Locate the cell with the specified text and output its (X, Y) center coordinate. 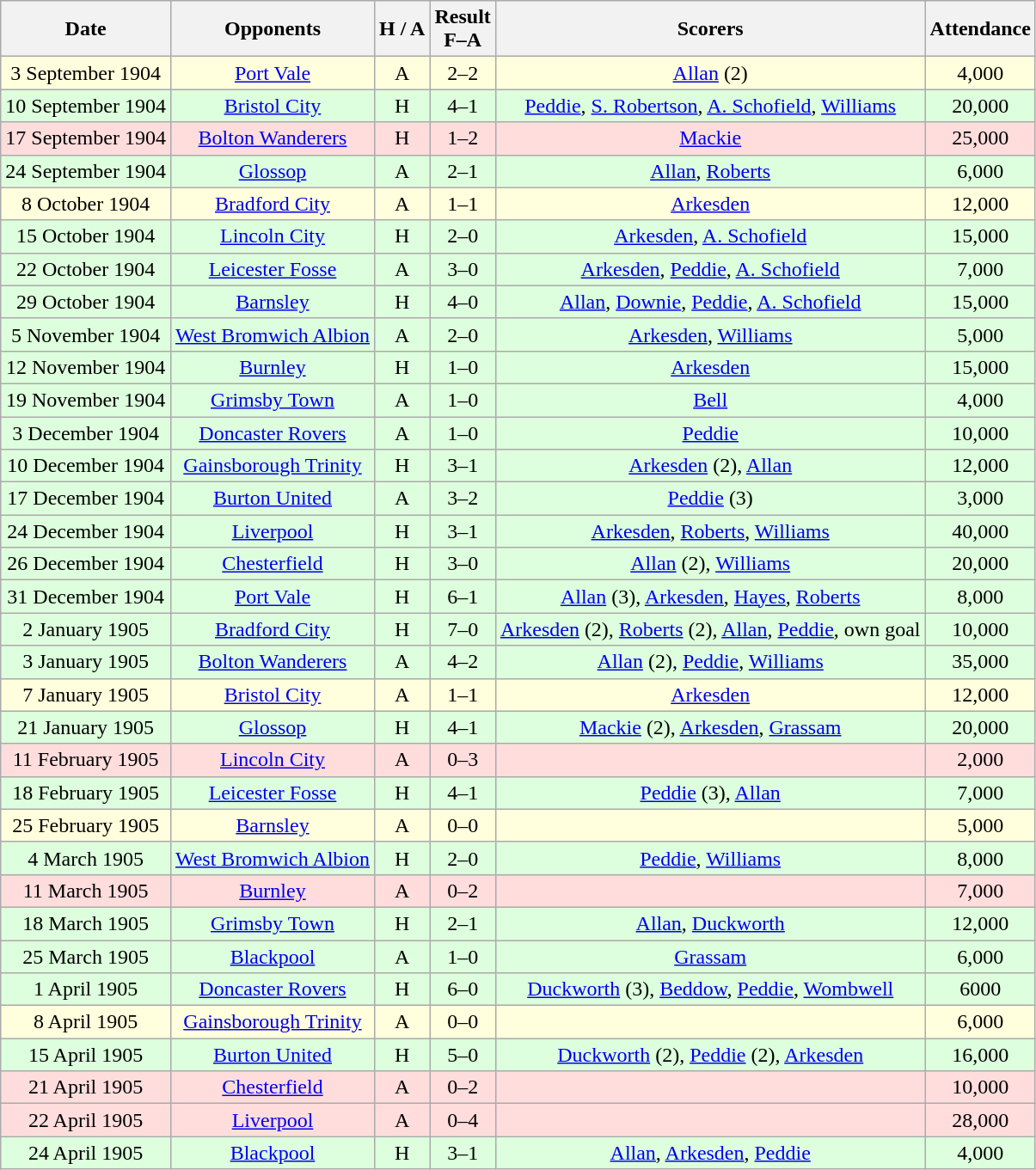
18 February 1905 (86, 793)
28,000 (980, 1120)
Date (86, 29)
Allan, Duckworth (710, 923)
16,000 (980, 1055)
Allan (2) (710, 73)
Mackie (710, 138)
24 December 1904 (86, 531)
10 December 1904 (86, 466)
3 September 1904 (86, 73)
1–2 (463, 138)
2 January 1905 (86, 629)
Arkesden, Roberts, Williams (710, 531)
24 September 1904 (86, 171)
3 December 1904 (86, 432)
Bell (710, 400)
1 April 1905 (86, 989)
Scorers (710, 29)
0–3 (463, 760)
29 October 1904 (86, 302)
Attendance (980, 29)
10 September 1904 (86, 106)
40,000 (980, 531)
2,000 (980, 760)
3–2 (463, 499)
0–4 (463, 1120)
6000 (980, 989)
22 October 1904 (86, 269)
15 April 1905 (86, 1055)
21 January 1905 (86, 727)
12 November 1904 (86, 367)
Allan, Arkesden, Peddie (710, 1153)
Allan, Downie, Peddie, A. Schofield (710, 302)
ResultF–A (463, 29)
Allan (2), Williams (710, 564)
4 March 1905 (86, 858)
Peddie, Williams (710, 858)
Arkesden, Williams (710, 334)
26 December 1904 (86, 564)
Mackie (2), Arkesden, Grassam (710, 727)
Allan (3), Arkesden, Hayes, Roberts (710, 597)
22 April 1905 (86, 1120)
Arkesden (2), Allan (710, 466)
35,000 (980, 662)
6–1 (463, 597)
7 January 1905 (86, 695)
15 October 1904 (86, 236)
11 March 1905 (86, 891)
Arkesden (2), Roberts (2), Allan, Peddie, own goal (710, 629)
Opponents (272, 29)
11 February 1905 (86, 760)
Duckworth (3), Beddow, Peddie, Wombwell (710, 989)
2–2 (463, 73)
25 February 1905 (86, 825)
5–0 (463, 1055)
8 April 1905 (86, 1022)
Peddie (3) (710, 499)
4–0 (463, 302)
Allan, Roberts (710, 171)
H / A (402, 29)
3,000 (980, 499)
18 March 1905 (86, 923)
Peddie (3), Allan (710, 793)
6–0 (463, 989)
19 November 1904 (86, 400)
4–2 (463, 662)
17 December 1904 (86, 499)
3 January 1905 (86, 662)
5 November 1904 (86, 334)
Arkesden, A. Schofield (710, 236)
25 March 1905 (86, 957)
Allan (2), Peddie, Williams (710, 662)
Peddie, S. Robertson, A. Schofield, Williams (710, 106)
Grassam (710, 957)
Peddie (710, 432)
7–0 (463, 629)
Duckworth (2), Peddie (2), Arkesden (710, 1055)
31 December 1904 (86, 597)
21 April 1905 (86, 1087)
17 September 1904 (86, 138)
25,000 (980, 138)
24 April 1905 (86, 1153)
8 October 1904 (86, 204)
Arkesden, Peddie, A. Schofield (710, 269)
